Search for the cell housing the specified text and yield its [x, y] center coordinate. 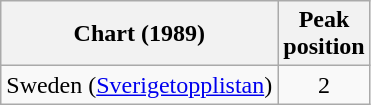
2 [324, 85]
Peakposition [324, 34]
Chart (1989) [140, 34]
Sweden (Sverigetopplistan) [140, 85]
